Return the (x, y) coordinate for the center point of the cell that contains the specified text.  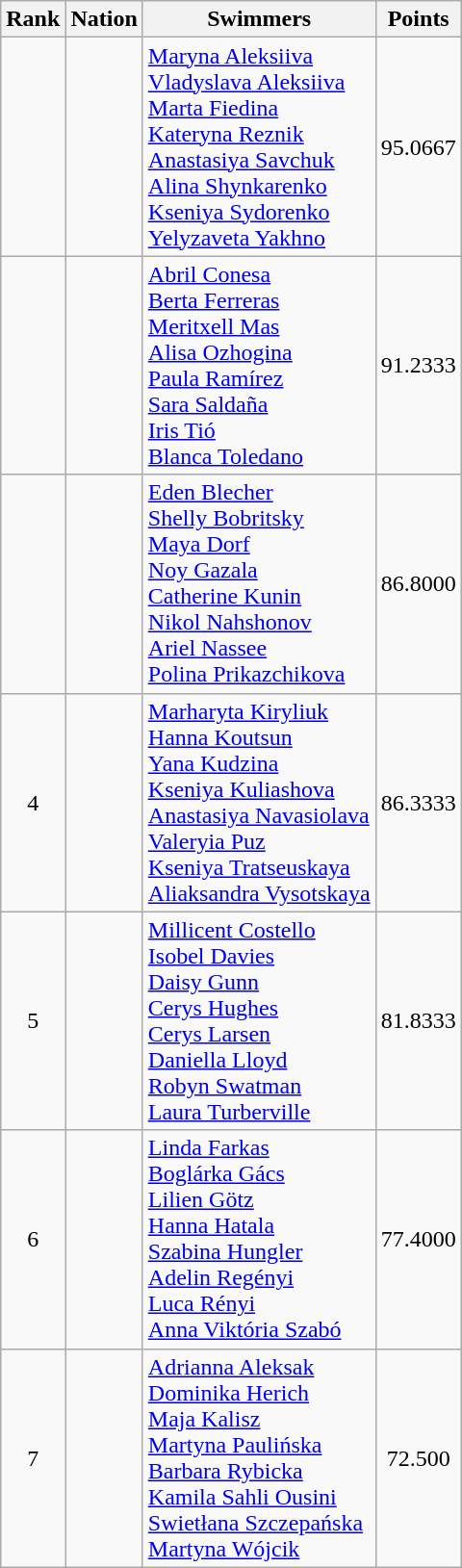
95.0667 (418, 146)
81.8333 (418, 1020)
72.500 (418, 1457)
91.2333 (418, 366)
Nation (104, 19)
6 (33, 1240)
Rank (33, 19)
Abril ConesaBerta FerrerasMeritxell MasAlisa OzhoginaPaula RamírezSara SaldañaIris TióBlanca Toledano (259, 366)
Swimmers (259, 19)
Adrianna AleksakDominika HerichMaja KaliszMartyna PaulińskaBarbara RybickaKamila Sahli OusiniSwietłana SzczepańskaMartyna Wójcik (259, 1457)
4 (33, 803)
7 (33, 1457)
77.4000 (418, 1240)
86.3333 (418, 803)
Marharyta KiryliukHanna KoutsunYana KudzinaKseniya KuliashovaAnastasiya NavasiolavaValeryia PuzKseniya TratseuskayaAliaksandra Vysotskaya (259, 803)
Linda FarkasBoglárka GácsLilien GötzHanna HatalaSzabina HunglerAdelin RegényiLuca RényiAnna Viktória Szabó (259, 1240)
Millicent CostelloIsobel DaviesDaisy GunnCerys HughesCerys LarsenDaniella LloydRobyn SwatmanLaura Turberville (259, 1020)
5 (33, 1020)
Maryna AleksiivaVladyslava AleksiivaMarta FiedinaKateryna ReznikAnastasiya SavchukAlina ShynkarenkoKseniya SydorenkoYelyzaveta Yakhno (259, 146)
86.8000 (418, 583)
Eden BlecherShelly BobritskyMaya DorfNoy GazalaCatherine KuninNikol NahshonovAriel NasseePolina Prikazchikova (259, 583)
Points (418, 19)
